Output the [x, y] coordinate of the center of the cell containing the given text.  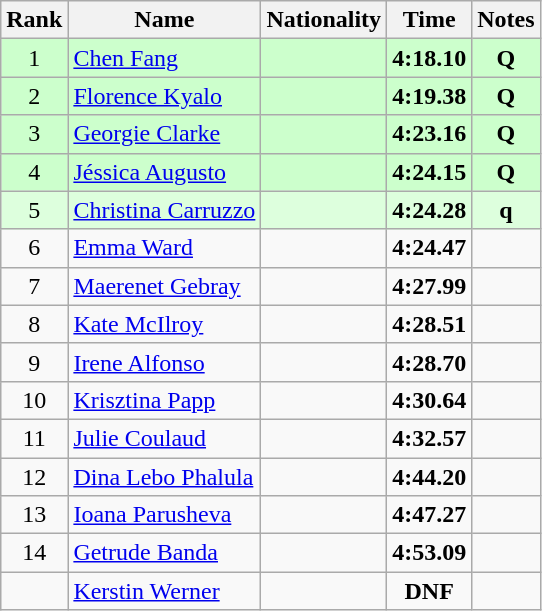
4:24.47 [430, 248]
4 [34, 172]
Kate McIlroy [164, 324]
Krisztina Papp [164, 400]
Name [164, 20]
4:24.28 [430, 210]
8 [34, 324]
Georgie Clarke [164, 134]
Nationality [324, 20]
4:44.20 [430, 477]
Jéssica Augusto [164, 172]
10 [34, 400]
Dina Lebo Phalula [164, 477]
5 [34, 210]
4:24.15 [430, 172]
Emma Ward [164, 248]
q [506, 210]
Florence Kyalo [164, 96]
7 [34, 286]
Irene Alfonso [164, 362]
4:28.51 [430, 324]
Time [430, 20]
Kerstin Werner [164, 591]
Julie Coulaud [164, 438]
Getrude Banda [164, 553]
4:28.70 [430, 362]
Chen Fang [164, 58]
6 [34, 248]
4:53.09 [430, 553]
1 [34, 58]
3 [34, 134]
9 [34, 362]
Rank [34, 20]
4:19.38 [430, 96]
4:18.10 [430, 58]
Ioana Parusheva [164, 515]
Maerenet Gebray [164, 286]
2 [34, 96]
12 [34, 477]
4:27.99 [430, 286]
13 [34, 515]
Christina Carruzzo [164, 210]
14 [34, 553]
Notes [506, 20]
4:32.57 [430, 438]
11 [34, 438]
DNF [430, 591]
4:47.27 [430, 515]
4:23.16 [430, 134]
4:30.64 [430, 400]
